Find where the given text appears and provide that cell's center as [x, y] coordinate. 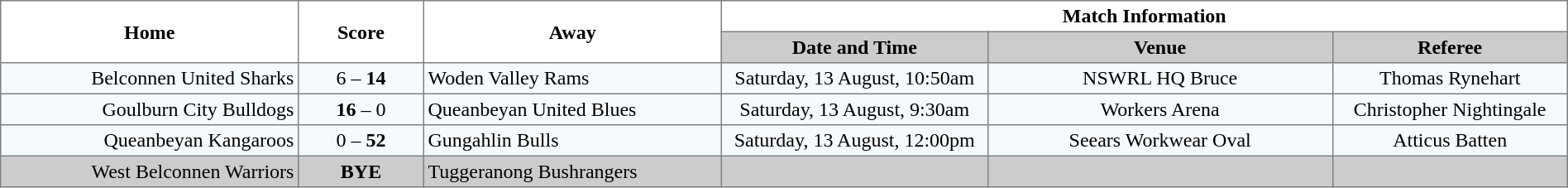
Christopher Nightingale [1450, 109]
Away [572, 31]
Saturday, 13 August, 12:00pm [854, 141]
Date and Time [854, 47]
West Belconnen Warriors [150, 171]
Referee [1450, 47]
Venue [1159, 47]
Saturday, 13 August, 10:50am [854, 79]
Score [361, 31]
Gungahlin Bulls [572, 141]
Belconnen United Sharks [150, 79]
Goulburn City Bulldogs [150, 109]
Saturday, 13 August, 9:30am [854, 109]
Atticus Batten [1450, 141]
6 – 14 [361, 79]
0 – 52 [361, 141]
Thomas Rynehart [1450, 79]
Home [150, 31]
BYE [361, 171]
16 – 0 [361, 109]
Tuggeranong Bushrangers [572, 171]
Match Information [1145, 17]
Queanbeyan Kangaroos [150, 141]
Seears Workwear Oval [1159, 141]
NSWRL HQ Bruce [1159, 79]
Workers Arena [1159, 109]
Queanbeyan United Blues [572, 109]
Woden Valley Rams [572, 79]
